Scan for the cell matching the given text and deliver its (x, y) coordinate at center. 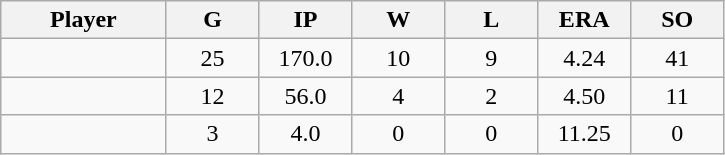
W (398, 20)
IP (306, 20)
4.50 (584, 96)
170.0 (306, 58)
12 (212, 96)
4 (398, 96)
L (492, 20)
3 (212, 134)
SO (678, 20)
4.0 (306, 134)
25 (212, 58)
10 (398, 58)
41 (678, 58)
56.0 (306, 96)
11 (678, 96)
9 (492, 58)
11.25 (584, 134)
4.24 (584, 58)
2 (492, 96)
G (212, 20)
Player (84, 20)
ERA (584, 20)
